Output the [x, y] coordinate of the center of the cell containing the given text.  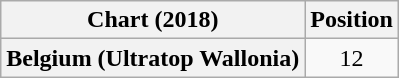
Belgium (Ultratop Wallonia) [153, 58]
Position [352, 20]
Chart (2018) [153, 20]
12 [352, 58]
